Return the (x, y) coordinate for the center point of the cell that contains the specified text.  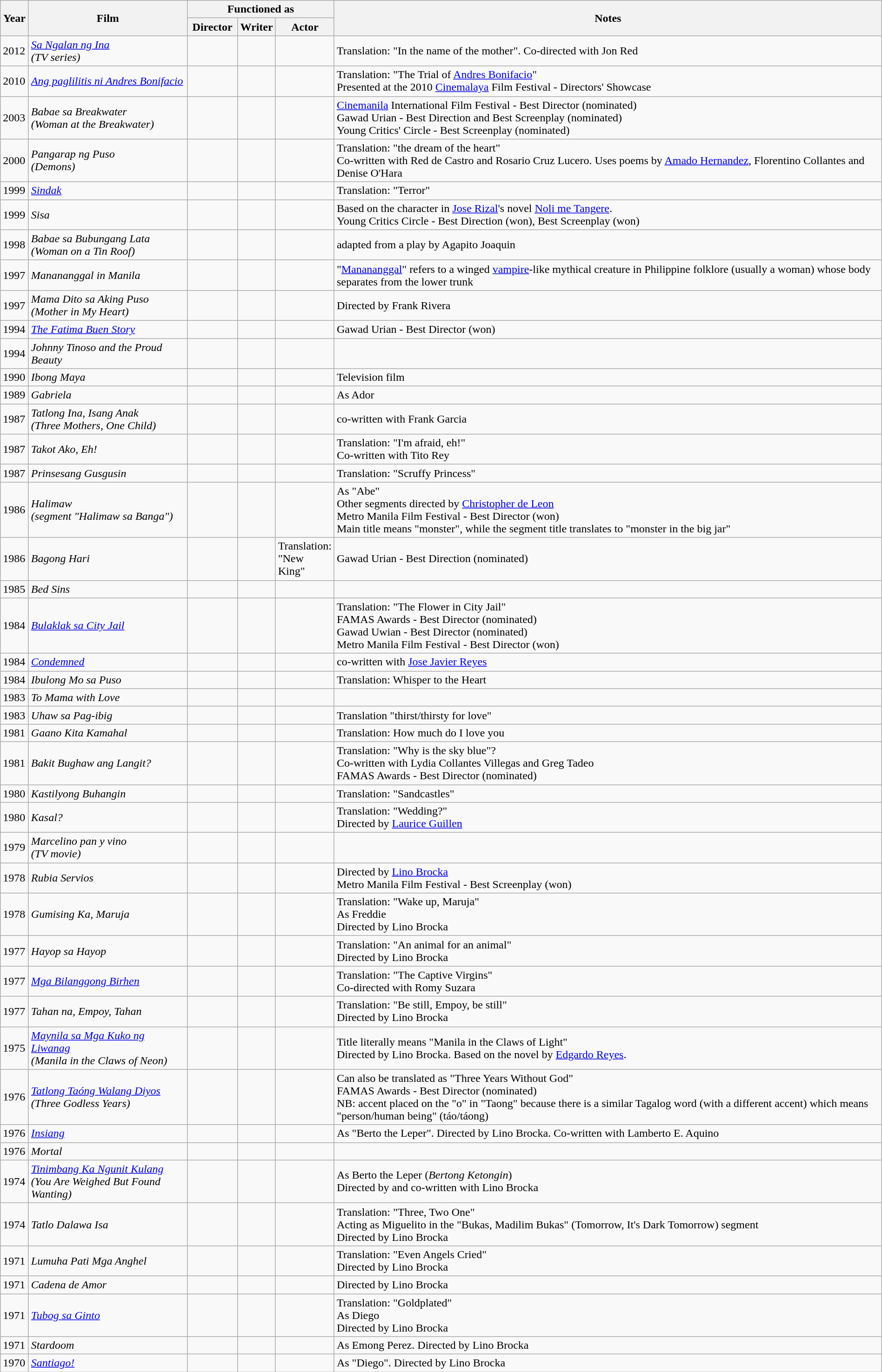
Title literally means "Manila in the Claws of Light"Directed by Lino Brocka. Based on the novel by Edgardo Reyes. (608, 1048)
As Berto the Leper (Bertong Ketongin)Directed by and co-written with Lino Brocka (608, 1181)
Tatlong Ina, Isang Anak(Three Mothers, One Child) (108, 419)
Translation: "I'm afraid, eh!"Co-written with Tito Rey (608, 449)
Film (108, 18)
Gabriela (108, 395)
Cadena de Amor (108, 1285)
Translation: "Three, Two One"Acting as Miguelito in the "Bukas, Madilim Bukas" (Tomorrow, It's Dark Tomorrow) segmentDirected by Lino Brocka (608, 1224)
Translation: "Even Angels Cried"Directed by Lino Brocka (608, 1261)
Bagong Hari (108, 559)
Translation: "The Captive Virgins"Co-directed with Romy Suzara (608, 981)
Translation: "Goldplated"As DiegoDirected by Lino Brocka (608, 1315)
Tatlong Taóng Walang Diyos(Three Godless Years) (108, 1097)
Tahan na, Empoy, Tahan (108, 1012)
2012 (15, 51)
Functioned as (261, 9)
As Ador (608, 395)
co-written with Jose Javier Reyes (608, 662)
Gawad Urian - Best Direction (nominated) (608, 559)
Marcelino pan y vino(TV movie) (108, 848)
Babae sa Bubungang Lata(Woman on a Tin Roof) (108, 245)
co-written with Frank Garcia (608, 419)
Actor (305, 27)
Mama Dito sa Aking Puso(Mother in My Heart) (108, 305)
Directed by Lino Brocka (608, 1285)
Directed by Frank Rivera (608, 305)
Year (15, 18)
Manananggal in Manila (108, 275)
Takot Ako, Eh! (108, 449)
Translation: "Wedding?"Directed by Laurice Guillen (608, 817)
To Mama with Love (108, 697)
Pangarap ng Puso(Demons) (108, 160)
Kasal? (108, 817)
Ibong Maya (108, 378)
Halimaw(segment "Halimaw sa Banga") (108, 510)
2003 (15, 118)
1989 (15, 395)
adapted from a play by Agapito Joaquin (608, 245)
Lumuha Pati Mga Anghel (108, 1261)
Translation: "New King" (305, 559)
Writer (257, 27)
As Emong Perez. Directed by Lino Brocka (608, 1345)
The Fatima Buen Story (108, 329)
1990 (15, 378)
Translation: "The Trial of Andres Bonifacio"Presented at the 2010 Cinemalaya Film Festival - Directors' Showcase (608, 81)
1979 (15, 848)
Ang paglilitis ni Andres Bonifacio (108, 81)
1985 (15, 589)
Bed Sins (108, 589)
Television film (608, 378)
As "Diego". Directed by Lino Brocka (608, 1363)
Translation: "In the name of the mother". Co-directed with Jon Red (608, 51)
1998 (15, 245)
1970 (15, 1363)
Gumising Ka, Maruja (108, 915)
Director (212, 27)
Bulaklak sa City Jail (108, 626)
Translation: "Be still, Empoy, be still"Directed by Lino Brocka (608, 1012)
Sisa (108, 215)
Prinsesang Gusgusin (108, 473)
Mga Bilanggong Birhen (108, 981)
Stardoom (108, 1345)
Sa Ngalan ng Ina(TV series) (108, 51)
"Manananggal" refers to a winged vampire-like mythical creature in Philippine folklore (usually a woman) whose body separates from the lower trunk (608, 275)
As "Berto the Leper". Directed by Lino Brocka. Co-written with Lamberto E. Aquino (608, 1133)
1975 (15, 1048)
Insiang (108, 1133)
Hayop sa Hayop (108, 951)
Translation: How much do I love you (608, 733)
Translation: "Sandcastles" (608, 794)
Rubia Servios (108, 878)
Tatlo Dalawa Isa (108, 1224)
Kastilyong Buhangin (108, 794)
Translation "thirst/thirsty for love" (608, 715)
Translation: "Wake up, Maruja"As FreddieDirected by Lino Brocka (608, 915)
Translation: "Terror" (608, 191)
Based on the character in Jose Rizal's novel Noli me Tangere.Young Critics Circle - Best Direction (won), Best Screenplay (won) (608, 215)
Gawad Urian - Best Director (won) (608, 329)
Babae sa Breakwater(Woman at the Breakwater) (108, 118)
2000 (15, 160)
Notes (608, 18)
Condemned (108, 662)
2010 (15, 81)
Translation: Whisper to the Heart (608, 680)
Directed by Lino BrockaMetro Manila Film Festival - Best Screenplay (won) (608, 878)
Uhaw sa Pag-ibig (108, 715)
Sindak (108, 191)
Mortal (108, 1151)
Ibulong Mo sa Puso (108, 680)
Johnny Tinoso and the Proud Beauty (108, 353)
Translation: "Scruffy Princess" (608, 473)
Tinimbang Ka Ngunit Kulang(You Are Weighed But Found Wanting) (108, 1181)
Santiago! (108, 1363)
Maynila sa Mga Kuko ng Liwanag(Manila in the Claws of Neon) (108, 1048)
Translation: "An animal for an animal"Directed by Lino Brocka (608, 951)
Bakit Bughaw ang Langit? (108, 763)
Gaano Kita Kamahal (108, 733)
Tubog sa Ginto (108, 1315)
Translation: "Why is the sky blue"?Co-written with Lydia Collantes Villegas and Greg TadeoFAMAS Awards - Best Director (nominated) (608, 763)
